Find where the given text appears and provide that cell's center as [X, Y] coordinate. 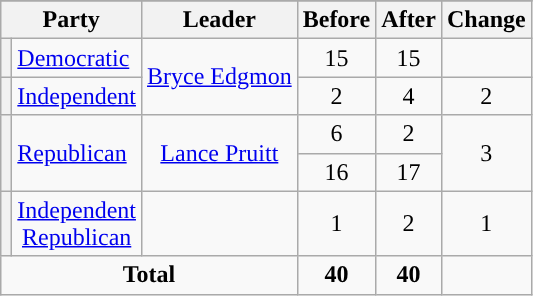
3 [486, 153]
Party [72, 20]
IndependentRepublican [77, 224]
Before [336, 20]
Independent [77, 96]
Leader [219, 20]
Total [149, 275]
17 [409, 172]
Democratic [77, 58]
After [409, 20]
6 [336, 134]
16 [336, 172]
Lance Pruitt [219, 153]
Change [486, 20]
Republican [77, 153]
4 [409, 96]
Bryce Edgmon [219, 77]
